Locate the cell with the specified text and output its [x, y] center coordinate. 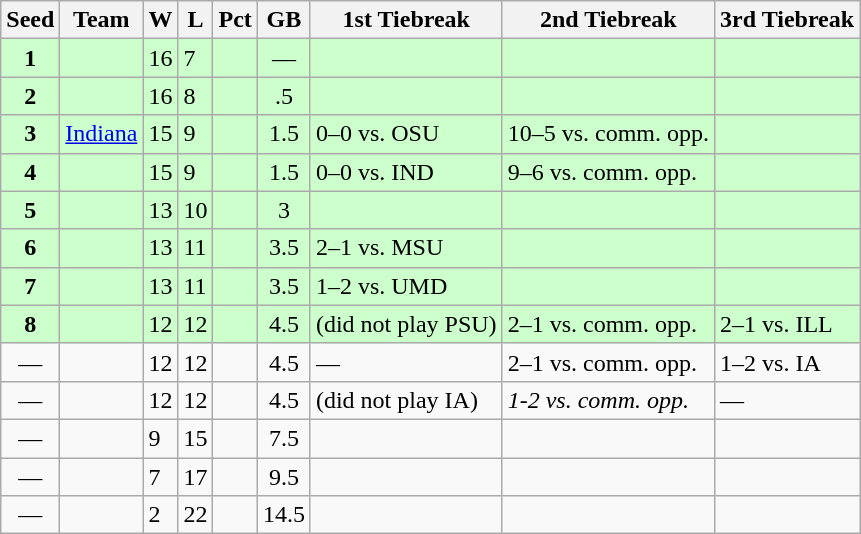
.5 [284, 96]
3rd Tiebreak [788, 20]
Team [102, 20]
14.5 [284, 515]
1–2 vs. IA [788, 362]
2–1 vs. MSU [406, 248]
Seed [30, 20]
5 [30, 210]
1 [30, 58]
10 [196, 210]
9–6 vs. comm. opp. [608, 172]
(did not play PSU) [406, 324]
Indiana [102, 134]
0–0 vs. IND [406, 172]
6 [30, 248]
(did not play IA) [406, 400]
1-2 vs. comm. opp. [608, 400]
GB [284, 20]
1st Tiebreak [406, 20]
1–2 vs. UMD [406, 286]
4 [30, 172]
0–0 vs. OSU [406, 134]
22 [196, 515]
2–1 vs. ILL [788, 324]
10–5 vs. comm. opp. [608, 134]
2nd Tiebreak [608, 20]
17 [196, 477]
7.5 [284, 438]
9.5 [284, 477]
Pct [235, 20]
L [196, 20]
W [160, 20]
